For the text-containing cell, return its midpoint in [X, Y] coordinate format. 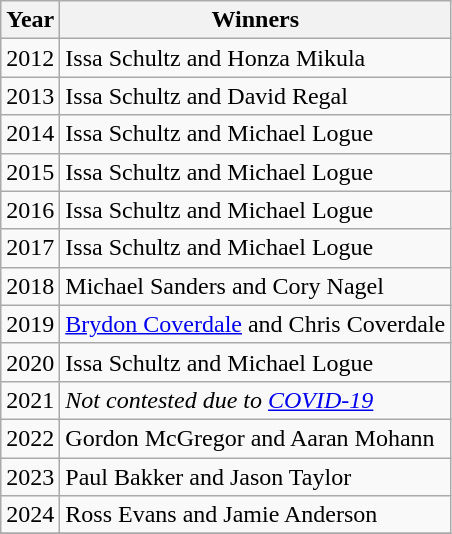
Issa Schultz and David Regal [256, 96]
Not contested due to COVID-19 [256, 400]
Brydon Coverdale and Chris Coverdale [256, 324]
2015 [30, 172]
2020 [30, 362]
Ross Evans and Jamie Anderson [256, 515]
Winners [256, 20]
2022 [30, 438]
2014 [30, 134]
Year [30, 20]
2017 [30, 248]
2023 [30, 477]
2016 [30, 210]
2024 [30, 515]
2021 [30, 400]
Issa Schultz and Honza Mikula [256, 58]
Michael Sanders and Cory Nagel [256, 286]
2012 [30, 58]
Paul Bakker and Jason Taylor [256, 477]
2018 [30, 286]
Gordon McGregor and Aaran Mohann [256, 438]
2013 [30, 96]
2019 [30, 324]
